From the cell containing the given text, extract its center point as [X, Y] coordinate. 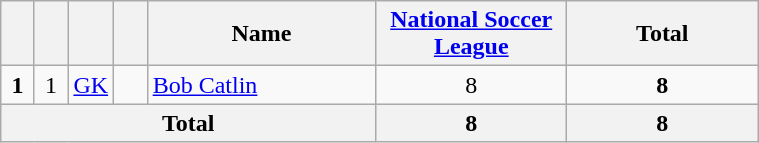
National Soccer League [472, 34]
Bob Catlin [262, 85]
Name [262, 34]
GK [91, 85]
